Provide the [x, y] coordinate of the cell's center where the given text is located.  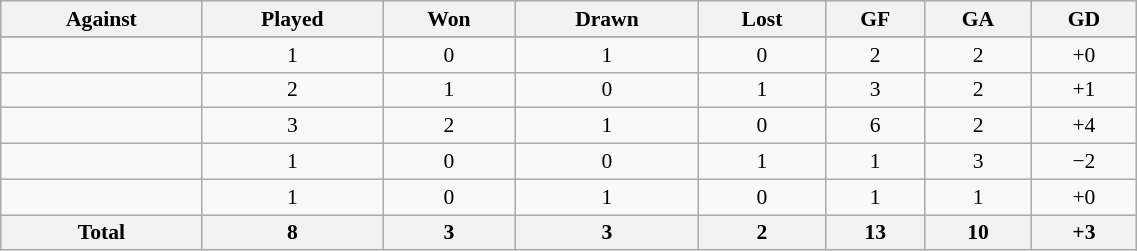
Won [450, 19]
GA [978, 19]
Total [102, 233]
GD [1084, 19]
6 [875, 126]
+4 [1084, 126]
Lost [762, 19]
GF [875, 19]
13 [875, 233]
8 [292, 233]
10 [978, 233]
Played [292, 19]
Against [102, 19]
+3 [1084, 233]
+1 [1084, 90]
Drawn [606, 19]
−2 [1084, 162]
